Output the (x, y) coordinate of the center of the cell containing the given text.  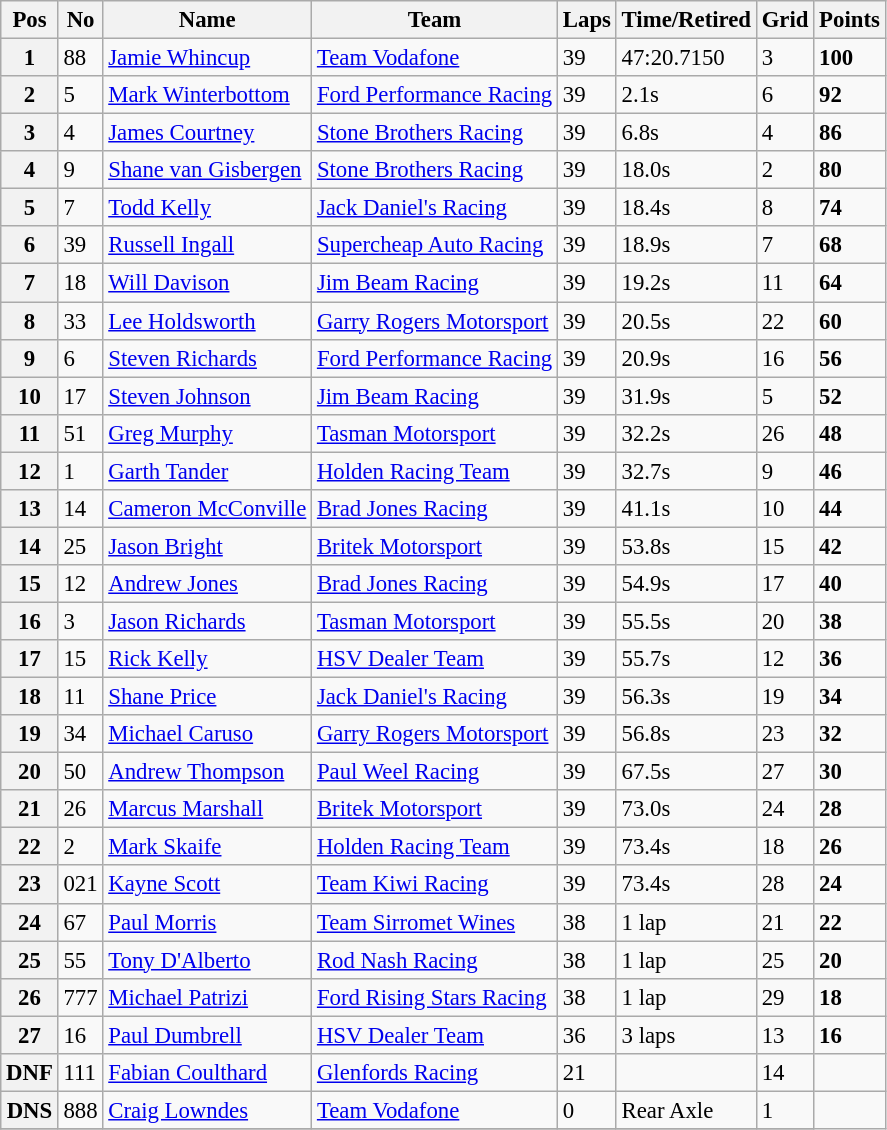
Paul Dumbrell (208, 1035)
64 (850, 283)
777 (80, 997)
Greg Murphy (208, 433)
888 (80, 1110)
53.8s (686, 546)
19.2s (686, 283)
Garth Tander (208, 471)
Points (850, 20)
20.9s (686, 358)
67.5s (686, 772)
Andrew Thompson (208, 772)
Jason Richards (208, 621)
33 (80, 321)
74 (850, 208)
Name (208, 20)
29 (784, 997)
Michael Caruso (208, 734)
Mark Winterbottom (208, 95)
Craig Lowndes (208, 1110)
88 (80, 58)
46 (850, 471)
Will Davison (208, 283)
Fabian Coulthard (208, 1073)
Steven Johnson (208, 396)
18.9s (686, 245)
3 laps (686, 1035)
68 (850, 245)
Andrew Jones (208, 584)
Supercheap Auto Racing (435, 245)
31.9s (686, 396)
6.8s (686, 133)
Pos (30, 20)
60 (850, 321)
Ford Rising Stars Racing (435, 997)
56 (850, 358)
Russell Ingall (208, 245)
32.2s (686, 433)
Time/Retired (686, 20)
80 (850, 170)
41.1s (686, 509)
Jason Bright (208, 546)
48 (850, 433)
Kayne Scott (208, 885)
18.4s (686, 208)
67 (80, 922)
56.3s (686, 697)
0 (588, 1110)
Lee Holdsworth (208, 321)
56.8s (686, 734)
Team Kiwi Racing (435, 885)
20.5s (686, 321)
42 (850, 546)
Marcus Marshall (208, 809)
55 (80, 960)
50 (80, 772)
111 (80, 1073)
Team Sirromet Wines (435, 922)
44 (850, 509)
DNS (30, 1110)
Paul Weel Racing (435, 772)
40 (850, 584)
100 (850, 58)
Rear Axle (686, 1110)
Cameron McConville (208, 509)
73.0s (686, 809)
51 (80, 433)
Team (435, 20)
No (80, 20)
32 (850, 734)
Rick Kelly (208, 659)
18.0s (686, 170)
Glenfords Racing (435, 1073)
Shane Price (208, 697)
Paul Morris (208, 922)
52 (850, 396)
55.7s (686, 659)
2.1s (686, 95)
021 (80, 885)
Michael Patrizi (208, 997)
DNF (30, 1073)
Todd Kelly (208, 208)
Tony D'Alberto (208, 960)
92 (850, 95)
Rod Nash Racing (435, 960)
Shane van Gisbergen (208, 170)
54.9s (686, 584)
32.7s (686, 471)
James Courtney (208, 133)
55.5s (686, 621)
Steven Richards (208, 358)
86 (850, 133)
Mark Skaife (208, 847)
Grid (784, 20)
Jamie Whincup (208, 58)
Laps (588, 20)
47:20.7150 (686, 58)
30 (850, 772)
